Scan for the cell matching the given text and deliver its (X, Y) coordinate at center. 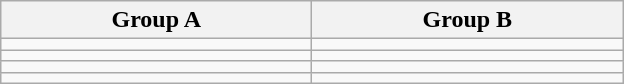
Group B (468, 20)
Group A (156, 20)
